Locate the cell with the specified text and output its [x, y] center coordinate. 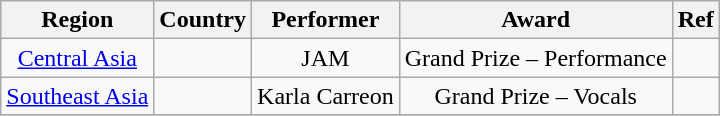
Region [78, 20]
Central Asia [78, 58]
Country [203, 20]
Ref [696, 20]
Award [536, 20]
Performer [326, 20]
Karla Carreon [326, 96]
JAM [326, 58]
Southeast Asia [78, 96]
Grand Prize – Performance [536, 58]
Grand Prize – Vocals [536, 96]
